Determine the [x, y] coordinate at the center of the cell enclosing the given text.  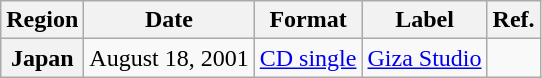
Format [308, 20]
Japan [42, 58]
Label [424, 20]
Region [42, 20]
Date [169, 20]
Ref. [514, 20]
August 18, 2001 [169, 58]
Giza Studio [424, 58]
CD single [308, 58]
